Determine the [x, y] coordinate at the center of the cell enclosing the given text.  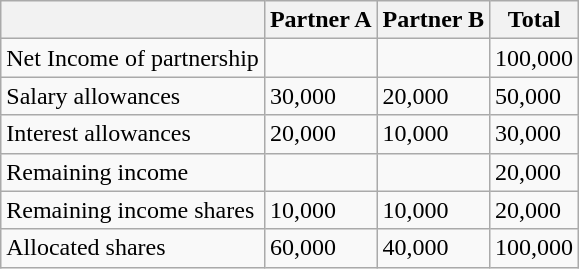
Interest allowances [133, 134]
Salary allowances [133, 96]
Net Income of partnership [133, 58]
40,000 [434, 248]
Partner B [434, 20]
50,000 [534, 96]
60,000 [320, 248]
Total [534, 20]
Allocated shares [133, 248]
Remaining income shares [133, 210]
Remaining income [133, 172]
Partner A [320, 20]
